Provide the (X, Y) coordinate of the cell's center where the given text is located.  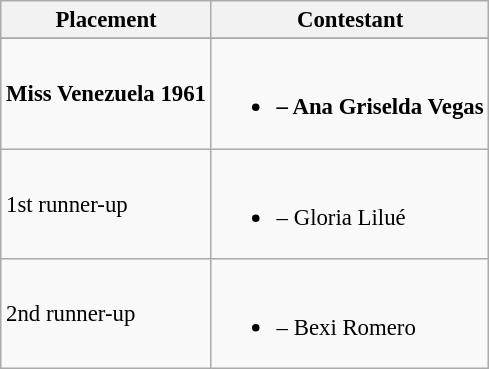
1st runner-up (106, 204)
– Ana Griselda Vegas (350, 94)
Contestant (350, 20)
– Gloria Lilué (350, 204)
– Bexi Romero (350, 314)
Placement (106, 20)
Miss Venezuela 1961 (106, 94)
2nd runner-up (106, 314)
